Capture the cell that displays the provided text and extract its (x, y) central coordinate. 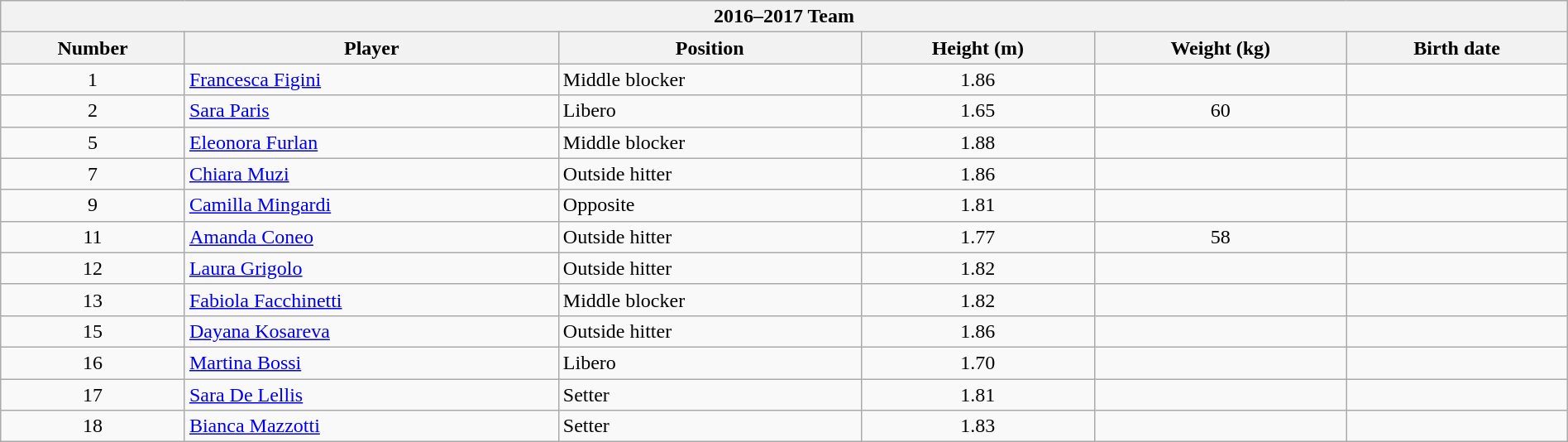
Fabiola Facchinetti (371, 300)
17 (93, 395)
1.88 (978, 142)
Chiara Muzi (371, 174)
Francesca Figini (371, 79)
60 (1221, 111)
Amanda Coneo (371, 237)
Sara De Lellis (371, 395)
Sara Paris (371, 111)
Martina Bossi (371, 363)
11 (93, 237)
1.70 (978, 363)
Birth date (1457, 48)
Bianca Mazzotti (371, 426)
7 (93, 174)
2016–2017 Team (784, 17)
5 (93, 142)
1 (93, 79)
1.77 (978, 237)
Opposite (710, 205)
Eleonora Furlan (371, 142)
12 (93, 268)
15 (93, 331)
Player (371, 48)
13 (93, 300)
Dayana Kosareva (371, 331)
18 (93, 426)
Laura Grigolo (371, 268)
Position (710, 48)
16 (93, 363)
9 (93, 205)
2 (93, 111)
1.83 (978, 426)
Height (m) (978, 48)
Weight (kg) (1221, 48)
1.65 (978, 111)
Camilla Mingardi (371, 205)
Number (93, 48)
58 (1221, 237)
